Output the [X, Y] coordinate of the center of the cell containing the given text.  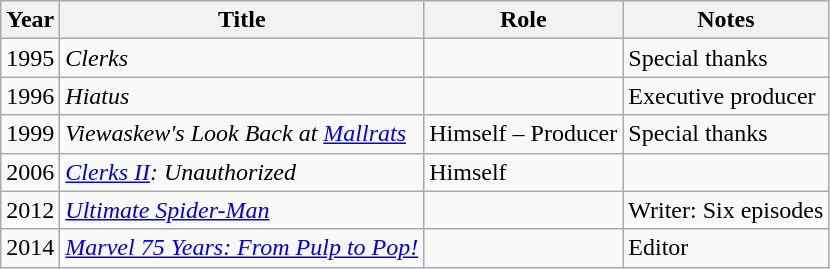
2014 [30, 248]
1996 [30, 96]
Marvel 75 Years: From Pulp to Pop! [242, 248]
Year [30, 20]
Role [524, 20]
Writer: Six episodes [726, 210]
Title [242, 20]
Clerks II: Unauthorized [242, 172]
Viewaskew's Look Back at Mallrats [242, 134]
Ultimate Spider-Man [242, 210]
1999 [30, 134]
1995 [30, 58]
Editor [726, 248]
Himself [524, 172]
Himself – Producer [524, 134]
2012 [30, 210]
Clerks [242, 58]
Executive producer [726, 96]
2006 [30, 172]
Hiatus [242, 96]
Notes [726, 20]
